Locate the cell with the specified text and output its (X, Y) center coordinate. 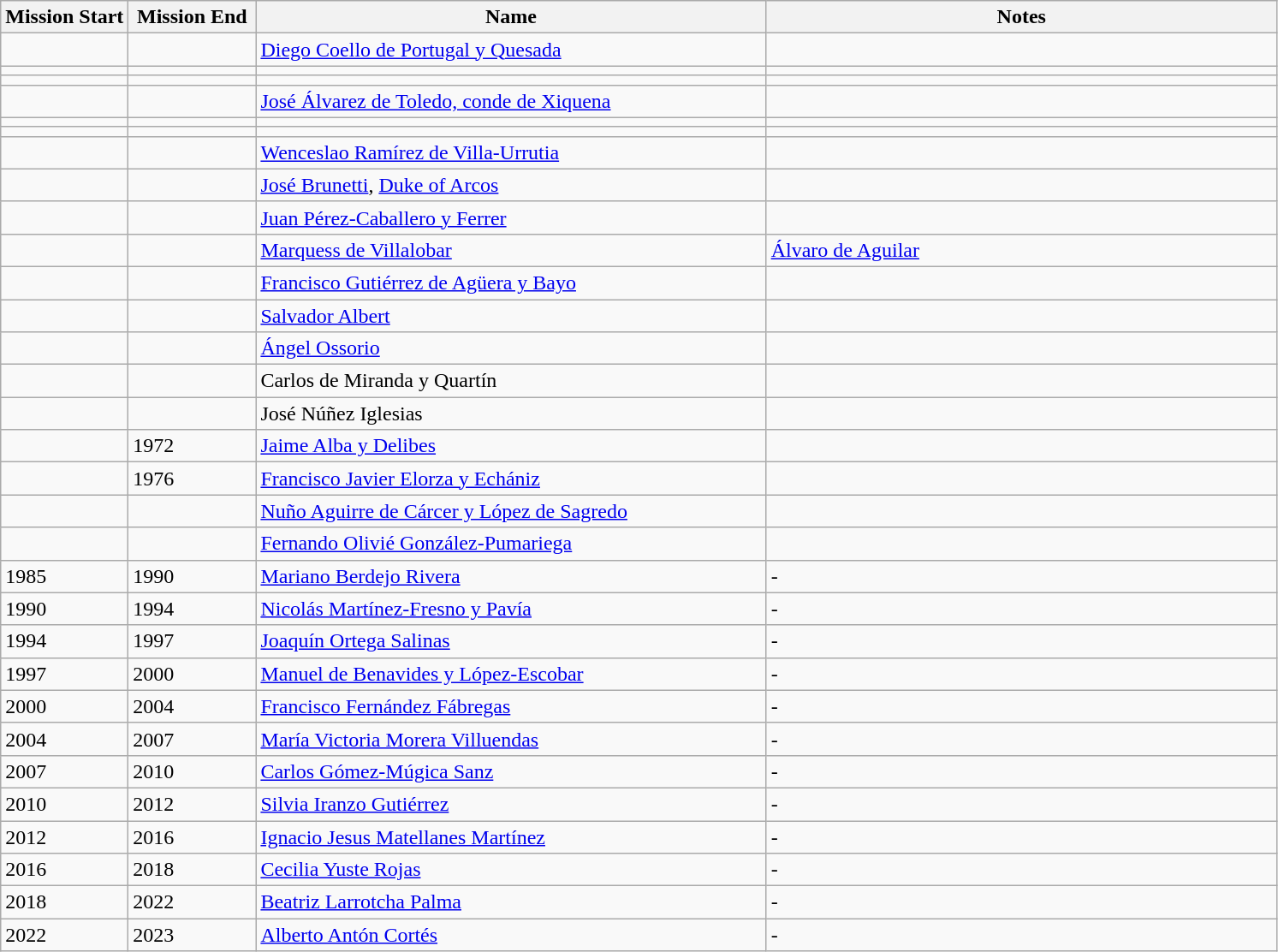
Alberto Antón Cortés (511, 935)
Wenceslao Ramírez de Villa-Urrutia (511, 152)
Carlos Gómez-Múgica Sanz (511, 771)
Mariano Berdejo Rivera (511, 576)
2023 (192, 935)
Carlos de Miranda y Quartín (511, 381)
Álvaro de Aguilar (1021, 250)
José Núñez Iglesias (511, 414)
Joaquín Ortega Salinas (511, 641)
Francisco Javier Elorza y Echániz (511, 479)
José Álvarez de Toledo, conde de Xiquena (511, 101)
Ángel Ossorio (511, 348)
Juan Pérez-Caballero y Ferrer (511, 217)
Notes (1021, 17)
Jaime Alba y Delibes (511, 446)
Francisco Fernández Fábregas (511, 706)
Nicolás Martínez-Fresno y Pavía (511, 609)
Mission Start (65, 17)
Mission End (192, 17)
María Victoria Morera Villuendas (511, 739)
1972 (192, 446)
Marquess de Villalobar (511, 250)
Beatriz Larrotcha Palma (511, 902)
Salvador Albert (511, 316)
Ignacio Jesus Matellanes Martínez (511, 836)
Cecilia Yuste Rojas (511, 870)
Manuel de Benavides y López-Escobar (511, 674)
Nuño Aguirre de Cárcer y López de Sagredo (511, 511)
Diego Coello de Portugal y Quesada (511, 50)
Name (511, 17)
Silvia Iranzo Gutiérrez (511, 804)
Francisco Gutiérrez de Agüera y Bayo (511, 283)
José Brunetti, Duke of Arcos (511, 185)
1985 (65, 576)
Fernando Olivié González-Pumariega (511, 544)
1976 (192, 479)
